Return the (x, y) coordinate for the center point of the cell that contains the specified text.  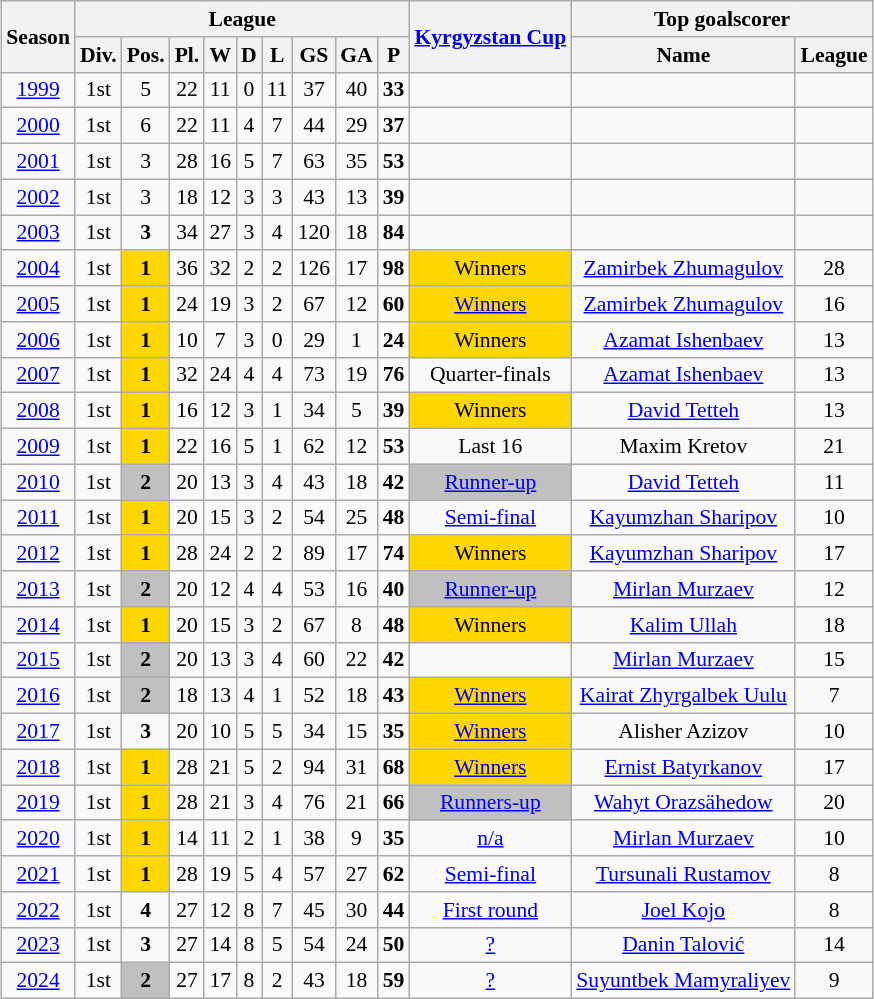
2018 (38, 767)
Kalim Ullah (683, 624)
84 (394, 232)
36 (188, 268)
74 (394, 553)
52 (314, 696)
30 (356, 909)
Pl. (188, 54)
2010 (38, 482)
2021 (38, 874)
89 (314, 553)
GA (356, 54)
2000 (38, 126)
P (394, 54)
2023 (38, 945)
2002 (38, 197)
Ernist Batyrkanov (683, 767)
2020 (38, 838)
2005 (38, 304)
2009 (38, 446)
2024 (38, 981)
2003 (38, 232)
73 (314, 375)
2001 (38, 161)
Quarter-finals (490, 375)
2019 (38, 802)
59 (394, 981)
Maxim Kretov (683, 446)
2017 (38, 731)
Name (683, 54)
Joel Kojo (683, 909)
31 (356, 767)
57 (314, 874)
50 (394, 945)
6 (146, 126)
1999 (38, 90)
Alisher Azizov (683, 731)
2011 (38, 518)
38 (314, 838)
120 (314, 232)
Tursunali Rustamov (683, 874)
L (278, 54)
98 (394, 268)
2012 (38, 553)
66 (394, 802)
Top goalscorer (722, 19)
2004 (38, 268)
45 (314, 909)
2007 (38, 375)
Kairat Zhyrgalbek Uulu (683, 696)
68 (394, 767)
2008 (38, 411)
Kyrgyzstan Cup (490, 36)
33 (394, 90)
25 (356, 518)
2013 (38, 589)
126 (314, 268)
Runners-up (490, 802)
W (220, 54)
63 (314, 161)
Last 16 (490, 446)
2014 (38, 624)
Danin Talović (683, 945)
First round (490, 909)
GS (314, 54)
94 (314, 767)
D (249, 54)
Season (38, 36)
Suyuntbek Mamyraliyev (683, 981)
2015 (38, 660)
Div. (98, 54)
2016 (38, 696)
Pos. (146, 54)
n/a (490, 838)
Wahyt Orazsähedow (683, 802)
2006 (38, 339)
2022 (38, 909)
